Determine the (X, Y) coordinate at the center of the cell enclosing the given text.  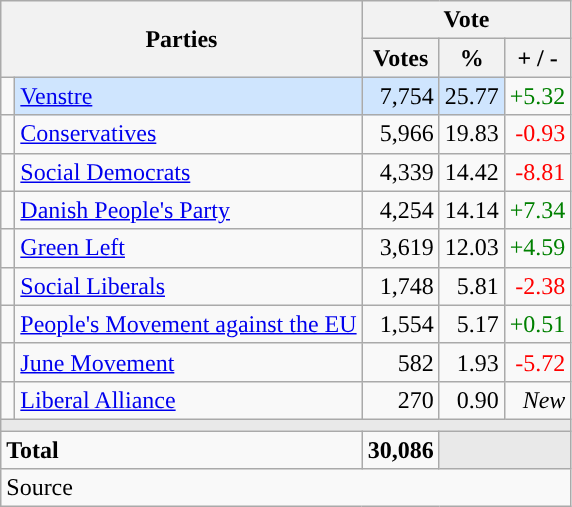
% (472, 58)
4,254 (400, 210)
Total (182, 449)
-2.38 (538, 286)
Vote (466, 20)
+0.51 (538, 324)
Source (286, 488)
4,339 (400, 172)
14.14 (472, 210)
Parties (182, 39)
5.17 (472, 324)
-0.93 (538, 134)
Venstre (188, 96)
25.77 (472, 96)
+7.34 (538, 210)
30,086 (400, 449)
Social Liberals (188, 286)
+5.32 (538, 96)
7,754 (400, 96)
12.03 (472, 248)
3,619 (400, 248)
1.93 (472, 362)
5,966 (400, 134)
1,554 (400, 324)
Votes (400, 58)
People's Movement against the EU (188, 324)
+ / - (538, 58)
Danish People's Party (188, 210)
Green Left (188, 248)
-5.72 (538, 362)
19.83 (472, 134)
New (538, 400)
Social Democrats (188, 172)
1,748 (400, 286)
-8.81 (538, 172)
+4.59 (538, 248)
Liberal Alliance (188, 400)
5.81 (472, 286)
June Movement (188, 362)
582 (400, 362)
0.90 (472, 400)
270 (400, 400)
Conservatives (188, 134)
14.42 (472, 172)
